Extract the (x, y) coordinate from the center of the cell holding the provided text.  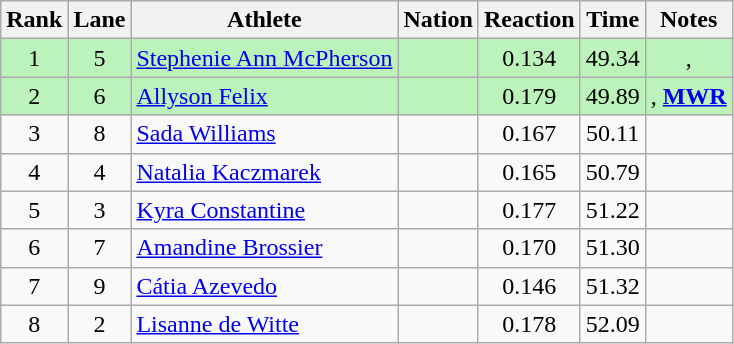
51.22 (612, 210)
Lane (100, 20)
Reaction (529, 20)
Cátia Azevedo (264, 286)
51.30 (612, 248)
Time (612, 20)
, MWR (688, 96)
Sada Williams (264, 134)
0.170 (529, 248)
50.11 (612, 134)
9 (100, 286)
Kyra Constantine (264, 210)
1 (34, 58)
0.179 (529, 96)
52.09 (612, 324)
Lisanne de Witte (264, 324)
Natalia Kaczmarek (264, 172)
0.178 (529, 324)
0.165 (529, 172)
0.177 (529, 210)
Notes (688, 20)
Amandine Brossier (264, 248)
51.32 (612, 286)
49.89 (612, 96)
Allyson Felix (264, 96)
Stephenie Ann McPherson (264, 58)
Rank (34, 20)
0.167 (529, 134)
0.134 (529, 58)
50.79 (612, 172)
0.146 (529, 286)
Nation (438, 20)
Athlete (264, 20)
, (688, 58)
49.34 (612, 58)
